Scan for the cell matching the given text and deliver its [X, Y] coordinate at center. 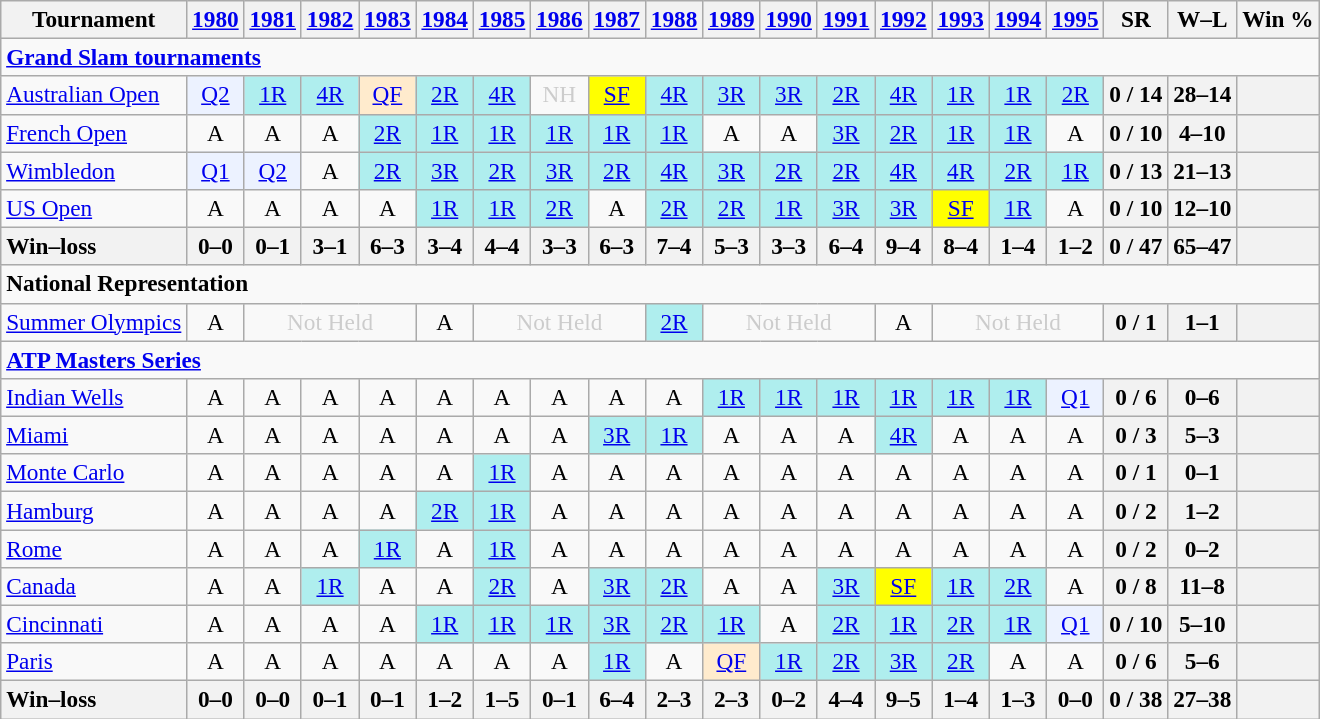
0 / 8 [1136, 586]
1–3 [1018, 699]
11–8 [1202, 586]
Paris [94, 662]
1987 [616, 19]
1993 [960, 19]
1–5 [502, 699]
W–L [1202, 19]
1988 [674, 19]
Wimbledon [94, 170]
1984 [444, 19]
0 / 38 [1136, 699]
1986 [560, 19]
9–4 [904, 246]
Tournament [94, 19]
3–4 [444, 246]
ATP Masters Series [660, 359]
5–6 [1202, 662]
Canada [94, 586]
0 / 14 [1136, 95]
US Open [94, 208]
1980 [216, 19]
Rome [94, 548]
1994 [1018, 19]
1992 [904, 19]
1983 [388, 19]
0 / 3 [1136, 435]
Cincinnati [94, 624]
Australian Open [94, 95]
1982 [330, 19]
Grand Slam tournaments [660, 57]
Summer Olympics [94, 322]
27–38 [1202, 699]
Monte Carlo [94, 473]
65–47 [1202, 246]
4–10 [1202, 133]
8–4 [960, 246]
Miami [94, 435]
12–10 [1202, 208]
1985 [502, 19]
1991 [846, 19]
1990 [788, 19]
0 / 13 [1136, 170]
1–1 [1202, 322]
9–5 [904, 699]
28–14 [1202, 95]
NH [560, 95]
3–1 [330, 246]
1989 [732, 19]
5–10 [1202, 624]
7–4 [674, 246]
SR [1136, 19]
National Representation [660, 284]
0 / 47 [1136, 246]
0–6 [1202, 397]
1981 [272, 19]
21–13 [1202, 170]
Hamburg [94, 510]
Win % [1278, 19]
Indian Wells [94, 397]
1995 [1076, 19]
French Open [94, 133]
